Find where the given text appears and provide that cell's center as (x, y) coordinate. 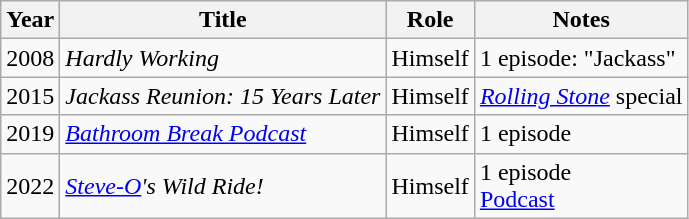
Hardly Working (223, 58)
Notes (581, 20)
1 episodePodcast (581, 186)
Steve-O's Wild Ride! (223, 186)
Jackass Reunion: 15 Years Later (223, 96)
Rolling Stone special (581, 96)
1 episode: "Jackass" (581, 58)
2015 (30, 96)
2019 (30, 134)
1 episode (581, 134)
2008 (30, 58)
Bathroom Break Podcast (223, 134)
Year (30, 20)
2022 (30, 186)
Role (430, 20)
Title (223, 20)
